Find where the given text appears and provide that cell's center as (x, y) coordinate. 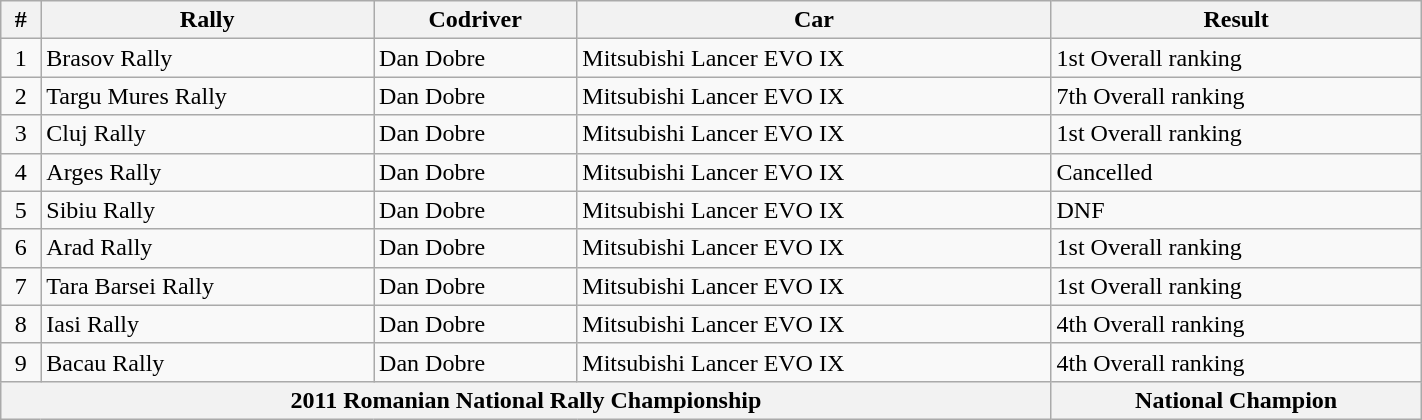
Targu Mures Rally (208, 96)
Sibiu Rally (208, 210)
Arges Rally (208, 172)
6 (21, 248)
9 (21, 362)
Rally (208, 20)
Bacau Rally (208, 362)
8 (21, 324)
Car (814, 20)
2011 Romanian National Rally Championship (526, 400)
Brasov Rally (208, 58)
Codriver (476, 20)
DNF (1236, 210)
Iasi Rally (208, 324)
2 (21, 96)
National Champion (1236, 400)
Arad Rally (208, 248)
4 (21, 172)
Cancelled (1236, 172)
1 (21, 58)
# (21, 20)
Result (1236, 20)
Cluj Rally (208, 134)
7th Overall ranking (1236, 96)
Tara Barsei Rally (208, 286)
5 (21, 210)
7 (21, 286)
3 (21, 134)
